From the cell containing the given text, extract its center point as (X, Y) coordinate. 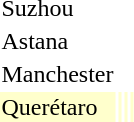
Astana (58, 41)
Manchester (58, 74)
Querétaro (58, 107)
